Return the [x, y] coordinate for the center point of the cell that contains the specified text.  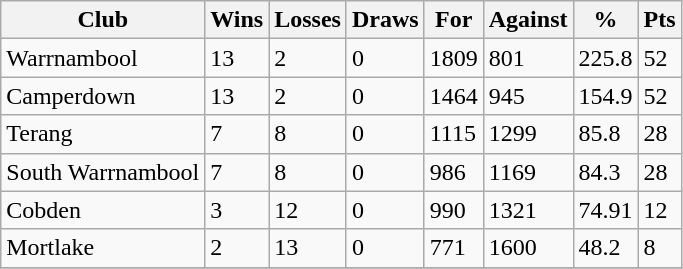
South Warrnambool [103, 172]
For [454, 20]
Against [528, 20]
1600 [528, 248]
Cobden [103, 210]
990 [454, 210]
% [606, 20]
48.2 [606, 248]
85.8 [606, 134]
801 [528, 58]
225.8 [606, 58]
1809 [454, 58]
1169 [528, 172]
1464 [454, 96]
1299 [528, 134]
1321 [528, 210]
Mortlake [103, 248]
84.3 [606, 172]
Warrnambool [103, 58]
Pts [660, 20]
Camperdown [103, 96]
Club [103, 20]
771 [454, 248]
Losses [308, 20]
Draws [385, 20]
986 [454, 172]
154.9 [606, 96]
945 [528, 96]
74.91 [606, 210]
Terang [103, 134]
1115 [454, 134]
Wins [237, 20]
3 [237, 210]
